For the text-containing cell, return its midpoint in (x, y) coordinate format. 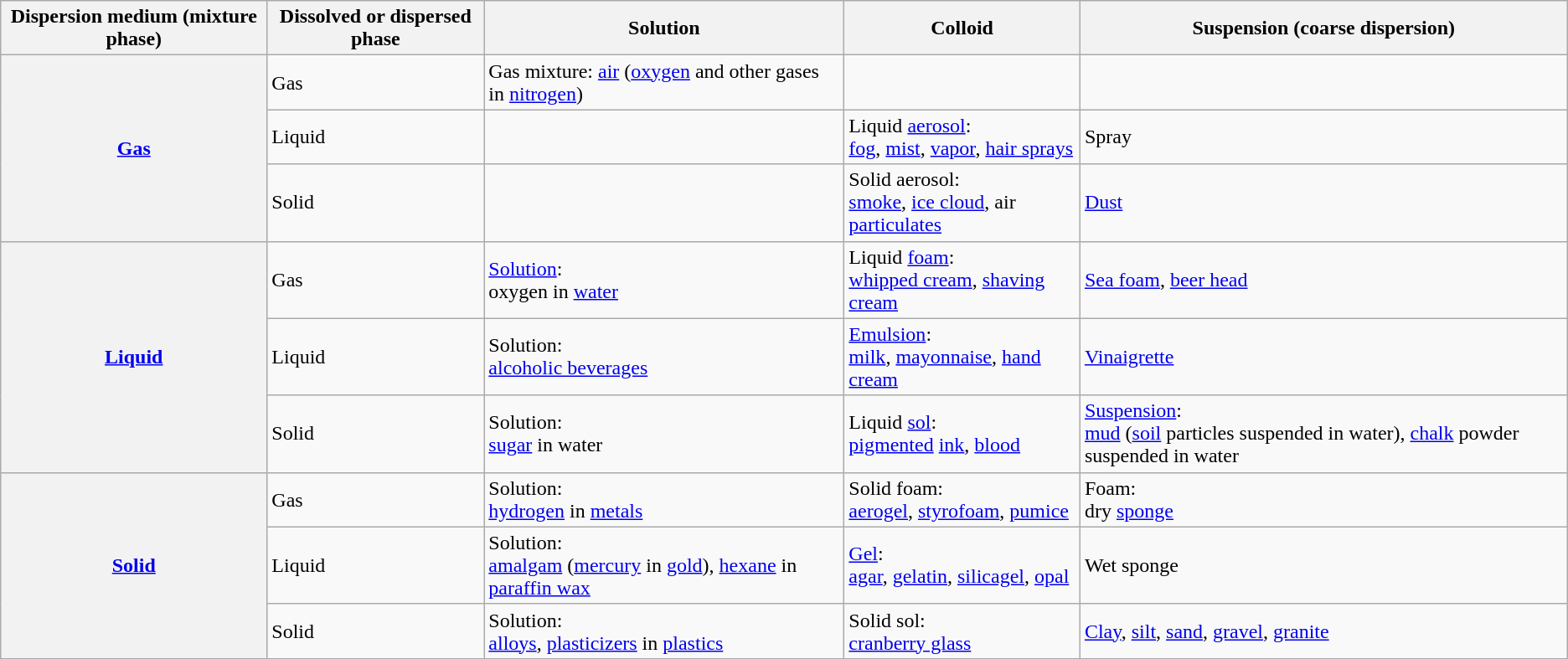
Solution (664, 28)
Solution: oxygen in water (664, 280)
Gel: agar, gelatin, silicagel, opal (962, 565)
Foam: dry sponge (1323, 499)
Solid aerosol: smoke, ice cloud, air particulates (962, 203)
Clay, silt, sand, gravel, granite (1323, 631)
Vinaigrette (1323, 357)
Suspension (coarse dispersion) (1323, 28)
Dust (1323, 203)
Solution: alcoholic beverages (664, 357)
Solution: hydrogen in metals (664, 499)
Solid foam: aerogel, styrofoam, pumice (962, 499)
Dispersion medium (mixture phase) (134, 28)
Sea foam, beer head (1323, 280)
Gas mixture: air (oxygen and other gases in nitrogen) (664, 82)
Liquid foam: whipped cream, shaving cream (962, 280)
Wet sponge (1323, 565)
Colloid (962, 28)
Solution: amalgam (mercury in gold), hexane in paraffin wax (664, 565)
Dissolved or dispersed phase (375, 28)
Solution: alloys, plasticizers in plastics (664, 631)
Spray (1323, 137)
Emulsion: milk, mayonnaise, hand cream (962, 357)
Solid sol: cranberry glass (962, 631)
Liquid sol: pigmented ink, blood (962, 434)
Suspension: mud (soil particles suspended in water), chalk powder suspended in water (1323, 434)
Solution: sugar in water (664, 434)
Liquid aerosol: fog, mist, vapor, hair sprays (962, 137)
